From the cell containing the given text, extract its center point as [X, Y] coordinate. 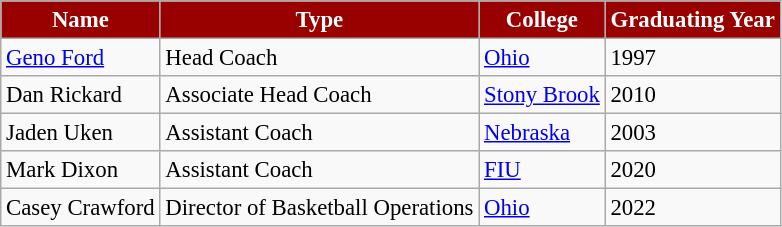
Type [320, 20]
FIU [542, 170]
Dan Rickard [80, 95]
Stony Brook [542, 95]
Name [80, 20]
2020 [692, 170]
Head Coach [320, 58]
Jaden Uken [80, 133]
2022 [692, 208]
Associate Head Coach [320, 95]
Nebraska [542, 133]
Mark Dixon [80, 170]
College [542, 20]
Graduating Year [692, 20]
2010 [692, 95]
2003 [692, 133]
1997 [692, 58]
Casey Crawford [80, 208]
Director of Basketball Operations [320, 208]
Geno Ford [80, 58]
